Search for the cell housing the specified text and yield its (X, Y) center coordinate. 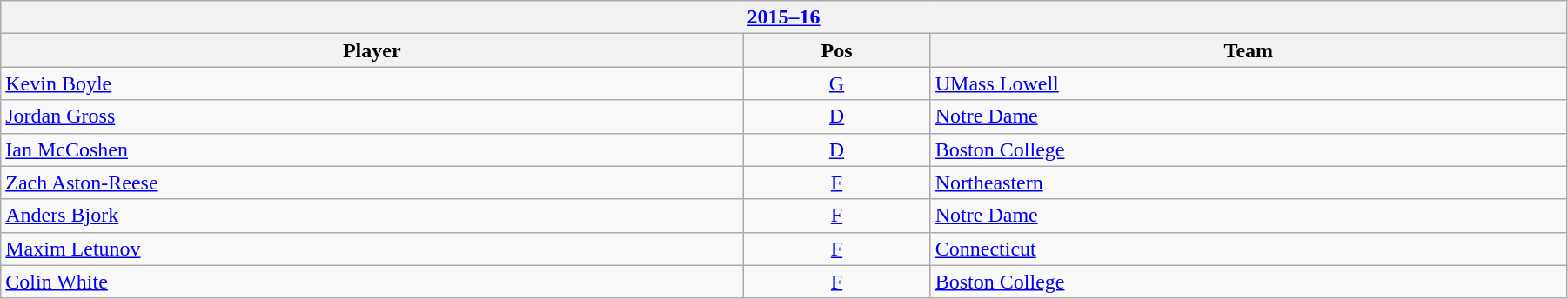
Anders Bjork (372, 216)
Player (372, 50)
2015–16 (784, 17)
Connecticut (1248, 249)
G (837, 83)
Zach Aston-Reese (372, 183)
UMass Lowell (1248, 83)
Ian McCoshen (372, 149)
Pos (837, 50)
Maxim Letunov (372, 249)
Jordan Gross (372, 116)
Team (1248, 50)
Kevin Boyle (372, 83)
Northeastern (1248, 183)
Colin White (372, 282)
